Output the [x, y] coordinate of the center of the cell containing the given text.  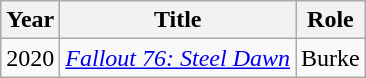
Role [331, 20]
Fallout 76: Steel Dawn [178, 58]
2020 [30, 58]
Burke [331, 58]
Title [178, 20]
Year [30, 20]
